Return the [X, Y] coordinate for the center point of the cell that contains the specified text.  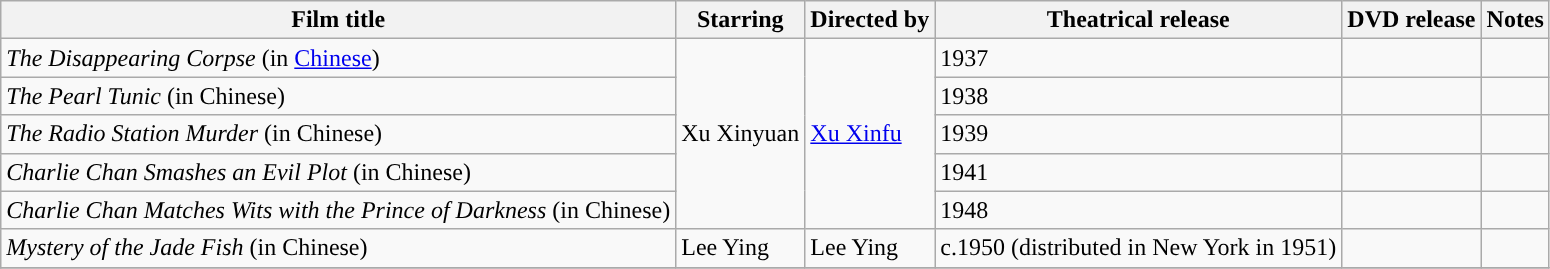
The Radio Station Murder (in Chinese) [338, 134]
Xu Xinyuan [740, 134]
Starring [740, 20]
The Disappearing Corpse (in Chinese) [338, 58]
The Pearl Tunic (in Chinese) [338, 96]
1937 [1138, 58]
c.1950 (distributed in New York in 1951) [1138, 248]
DVD release [1412, 20]
Xu Xinfu [870, 134]
Film title [338, 20]
Theatrical release [1138, 20]
1948 [1138, 210]
1938 [1138, 96]
Directed by [870, 20]
Charlie Chan Matches Wits with the Prince of Darkness (in Chinese) [338, 210]
1941 [1138, 172]
Notes [1515, 20]
Charlie Chan Smashes an Evil Plot (in Chinese) [338, 172]
Mystery of the Jade Fish (in Chinese) [338, 248]
1939 [1138, 134]
